Determine the (X, Y) coordinate at the center of the cell enclosing the given text.  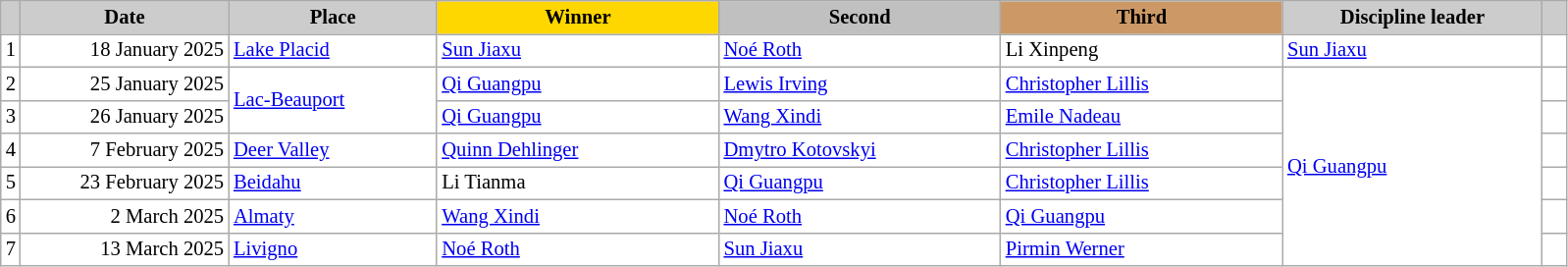
13 March 2025 (125, 249)
7 February 2025 (125, 150)
Dmytro Kotovskyi (860, 150)
3 (11, 117)
Lac-Beauport (333, 100)
Third (1142, 17)
Lake Placid (333, 50)
26 January 2025 (125, 117)
Quinn Dehlinger (577, 150)
Second (860, 17)
25 January 2025 (125, 83)
Li Xinpeng (1142, 50)
Emile Nadeau (1142, 117)
23 February 2025 (125, 183)
2 (11, 83)
Pirmin Werner (1142, 249)
Date (125, 17)
Beidahu (333, 183)
2 March 2025 (125, 216)
6 (11, 216)
1 (11, 50)
Discipline leader (1413, 17)
Almaty (333, 216)
Winner (577, 17)
18 January 2025 (125, 50)
5 (11, 183)
Deer Valley (333, 150)
4 (11, 150)
Lewis Irving (860, 83)
Livigno (333, 249)
7 (11, 249)
Li Tianma (577, 183)
Place (333, 17)
